Find where the given text appears and provide that cell's center as [X, Y] coordinate. 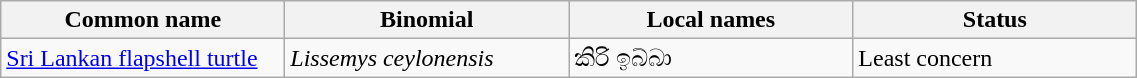
Status [995, 20]
Common name [143, 20]
Local names [711, 20]
Lissemys ceylonensis [427, 58]
Least concern [995, 58]
Sri Lankan flapshell turtle [143, 58]
Binomial [427, 20]
කිරි ඉබ්බා [711, 58]
